For the text-containing cell, return its midpoint in (X, Y) coordinate format. 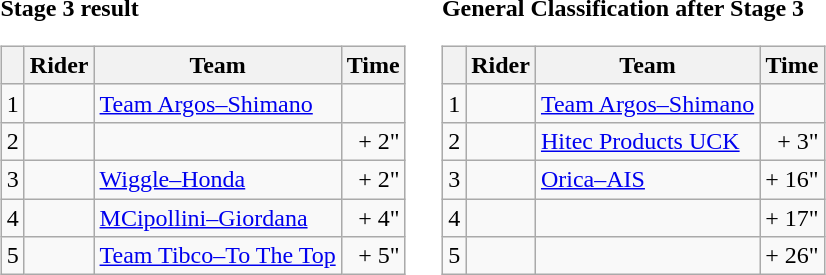
+ 16" (792, 179)
Wiggle–Honda (218, 179)
+ 17" (792, 217)
+ 4" (373, 217)
Orica–AIS (647, 179)
+ 5" (373, 256)
Hitec Products UCK (647, 141)
+ 3" (792, 141)
Team Tibco–To The Top (218, 256)
+ 26" (792, 256)
MCipollini–Giordana (218, 217)
